Extract the (X, Y) coordinate from the center of the cell holding the provided text.  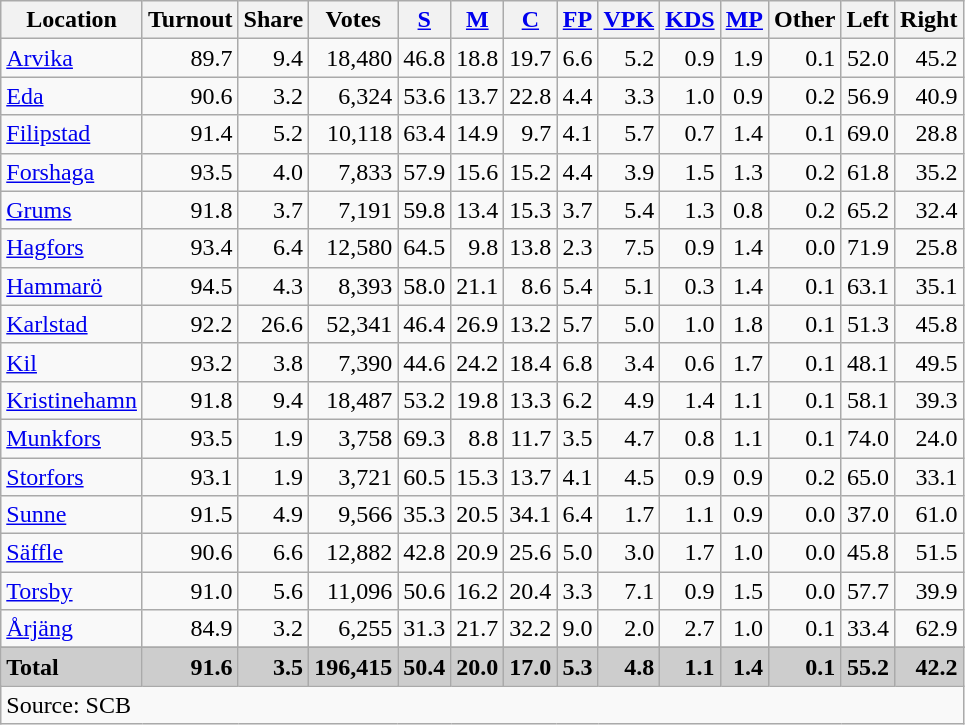
22.8 (530, 96)
21.1 (478, 286)
31.3 (424, 629)
Votes (354, 20)
94.5 (190, 286)
M (478, 20)
5.1 (629, 286)
64.5 (424, 248)
93.2 (190, 362)
53.2 (424, 400)
Total (72, 667)
5.6 (274, 591)
4.7 (629, 438)
61.8 (868, 172)
18,487 (354, 400)
6,255 (354, 629)
40.9 (929, 96)
VPK (629, 20)
Kristinehamn (72, 400)
24.0 (929, 438)
42.2 (929, 667)
92.2 (190, 324)
4.0 (274, 172)
Other (804, 20)
Right (929, 20)
45.2 (929, 58)
Share (274, 20)
33.4 (868, 629)
Storfors (72, 477)
26.9 (478, 324)
37.0 (868, 515)
55.2 (868, 667)
8,393 (354, 286)
Munkfors (72, 438)
4.5 (629, 477)
Source: SCB (482, 705)
35.1 (929, 286)
16.2 (478, 591)
58.0 (424, 286)
91.5 (190, 515)
S (424, 20)
74.0 (868, 438)
4.8 (629, 667)
33.1 (929, 477)
63.4 (424, 134)
71.9 (868, 248)
59.8 (424, 210)
12,882 (354, 553)
19.7 (530, 58)
49.5 (929, 362)
51.5 (929, 553)
7,833 (354, 172)
24.2 (478, 362)
11,096 (354, 591)
Hammarö (72, 286)
8.6 (530, 286)
28.8 (929, 134)
9,566 (354, 515)
89.7 (190, 58)
69.3 (424, 438)
35.2 (929, 172)
Sunne (72, 515)
14.9 (478, 134)
52,341 (354, 324)
48.1 (868, 362)
46.4 (424, 324)
15.2 (530, 172)
4.3 (274, 286)
56.9 (868, 96)
62.9 (929, 629)
13.8 (530, 248)
Kil (72, 362)
C (530, 20)
52.0 (868, 58)
7.5 (629, 248)
46.8 (424, 58)
6.8 (578, 362)
9.8 (478, 248)
5.3 (578, 667)
50.4 (424, 667)
58.1 (868, 400)
Karlstad (72, 324)
17.0 (530, 667)
42.8 (424, 553)
15.6 (478, 172)
Torsby (72, 591)
61.0 (929, 515)
Turnout (190, 20)
25.8 (929, 248)
63.1 (868, 286)
25.6 (530, 553)
20.4 (530, 591)
65.0 (868, 477)
Left (868, 20)
10,118 (354, 134)
1.8 (744, 324)
Eda (72, 96)
Filipstad (72, 134)
Location (72, 20)
57.9 (424, 172)
18.4 (530, 362)
2.7 (690, 629)
12,580 (354, 248)
84.9 (190, 629)
Forshaga (72, 172)
51.3 (868, 324)
0.7 (690, 134)
Arvika (72, 58)
26.6 (274, 324)
65.2 (868, 210)
9.0 (578, 629)
6.2 (578, 400)
19.8 (478, 400)
32.2 (530, 629)
3.8 (274, 362)
60.5 (424, 477)
20.9 (478, 553)
57.7 (868, 591)
32.4 (929, 210)
FP (578, 20)
53.6 (424, 96)
6,324 (354, 96)
3.4 (629, 362)
MP (744, 20)
91.6 (190, 667)
69.0 (868, 134)
39.3 (929, 400)
Säffle (72, 553)
2.3 (578, 248)
35.3 (424, 515)
196,415 (354, 667)
50.6 (424, 591)
39.9 (929, 591)
8.8 (478, 438)
20.0 (478, 667)
11.7 (530, 438)
3,758 (354, 438)
7,390 (354, 362)
7.1 (629, 591)
13.2 (530, 324)
34.1 (530, 515)
18,480 (354, 58)
93.4 (190, 248)
3.0 (629, 553)
3,721 (354, 477)
3.9 (629, 172)
13.3 (530, 400)
44.6 (424, 362)
0.3 (690, 286)
Grums (72, 210)
0.6 (690, 362)
7,191 (354, 210)
Årjäng (72, 629)
21.7 (478, 629)
Hagfors (72, 248)
18.8 (478, 58)
2.0 (629, 629)
13.4 (478, 210)
20.5 (478, 515)
9.7 (530, 134)
93.1 (190, 477)
91.4 (190, 134)
KDS (690, 20)
91.0 (190, 591)
